Determine the [x, y] coordinate at the center of the cell enclosing the given text.  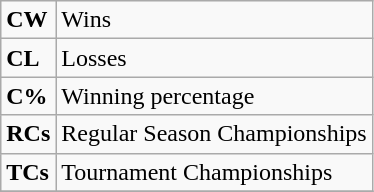
Winning percentage [214, 96]
Losses [214, 58]
Tournament Championships [214, 172]
RCs [28, 134]
Regular Season Championships [214, 134]
Wins [214, 20]
C% [28, 96]
CL [28, 58]
TCs [28, 172]
CW [28, 20]
